Locate the cell with the specified text and output its [x, y] center coordinate. 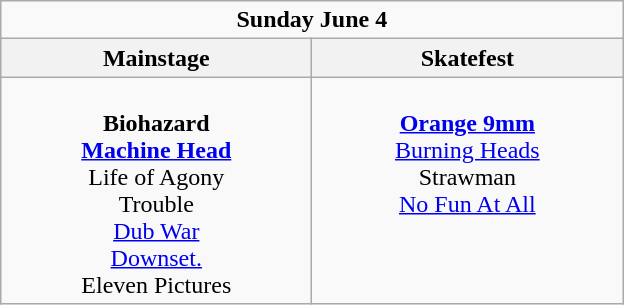
Orange 9mm Burning Heads Strawman No Fun At All [468, 190]
Sunday June 4 [312, 20]
Biohazard Machine Head Life of Agony Trouble Dub War Downset. Eleven Pictures [156, 190]
Skatefest [468, 58]
Mainstage [156, 58]
